Pinpoint the cell where the given text exists, returning its (X, Y) midpoint coordinate. 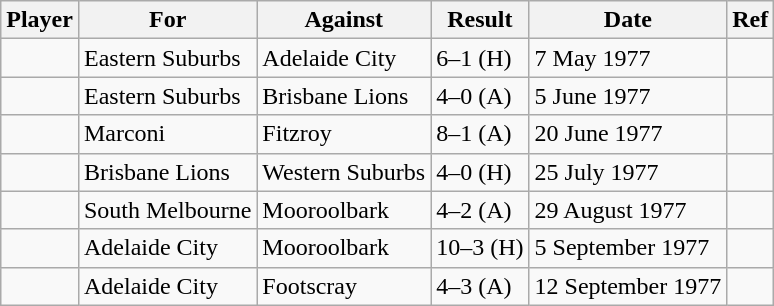
Fitzroy (344, 134)
7 May 1977 (628, 58)
25 July 1977 (628, 172)
5 June 1977 (628, 96)
8–1 (A) (480, 134)
Footscray (344, 286)
South Melbourne (167, 210)
10–3 (H) (480, 248)
Against (344, 20)
For (167, 20)
6–1 (H) (480, 58)
4–0 (A) (480, 96)
Ref (750, 20)
Result (480, 20)
Player (40, 20)
4–2 (A) (480, 210)
Marconi (167, 134)
12 September 1977 (628, 286)
29 August 1977 (628, 210)
20 June 1977 (628, 134)
5 September 1977 (628, 248)
4–0 (H) (480, 172)
4–3 (A) (480, 286)
Date (628, 20)
Western Suburbs (344, 172)
